Extract the [x, y] coordinate from the center of the cell holding the provided text.  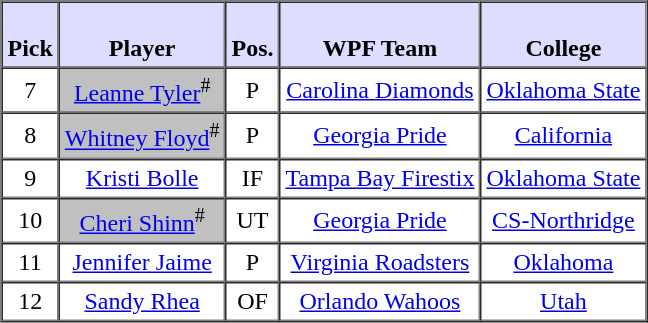
IF [252, 178]
CS-Northridge [563, 220]
Whitney Floyd# [142, 136]
Kristi Bolle [142, 178]
Pos. [252, 35]
Orlando Wahoos [380, 302]
Jennifer Jaime [142, 262]
Player [142, 35]
Cheri Shinn# [142, 220]
Leanne Tyler# [142, 90]
Carolina Diamonds [380, 90]
Virginia Roadsters [380, 262]
Tampa Bay Firestix [380, 178]
Pick [30, 35]
12 [30, 302]
UT [252, 220]
Sandy Rhea [142, 302]
9 [30, 178]
7 [30, 90]
11 [30, 262]
WPF Team [380, 35]
College [563, 35]
10 [30, 220]
OF [252, 302]
8 [30, 136]
California [563, 136]
Utah [563, 302]
Oklahoma [563, 262]
